Detect which cell encompasses the target text, then output its (x, y) center coordinate. 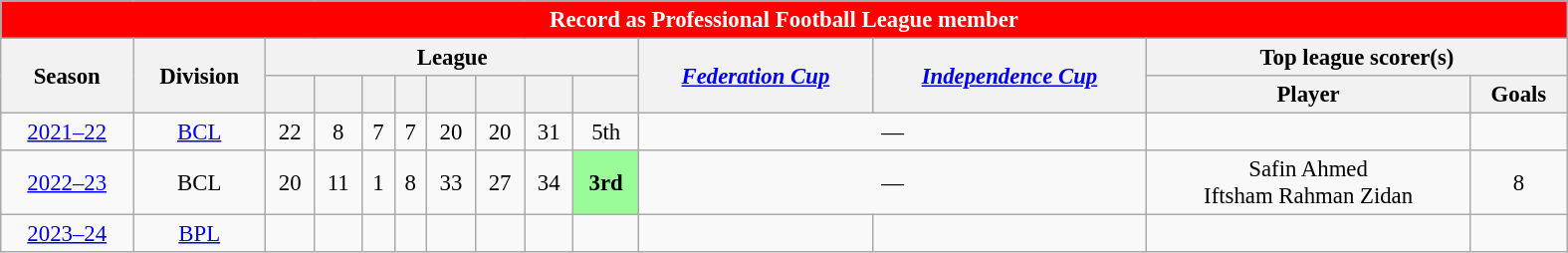
2023–24 (68, 234)
5th (606, 132)
League (452, 58)
33 (450, 183)
BPL (199, 234)
Division (199, 76)
Independence Cup (1009, 76)
Safin Ahmed Iftsham Rahman Zidan (1308, 183)
Goals (1518, 95)
1 (378, 183)
2021–22 (68, 132)
11 (338, 183)
2022–23 (68, 183)
Record as Professional Football League member (784, 20)
34 (550, 183)
Season (68, 76)
Top league scorer(s) (1358, 58)
27 (500, 183)
Federation Cup (757, 76)
22 (291, 132)
31 (550, 132)
3rd (606, 183)
Player (1308, 95)
